Determine the (X, Y) coordinate at the center of the cell enclosing the given text.  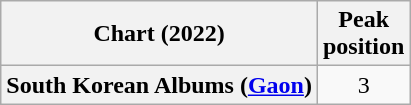
Peakposition (363, 34)
South Korean Albums (Gaon) (160, 85)
Chart (2022) (160, 34)
3 (363, 85)
